Pinpoint the cell where the given text exists, returning its (x, y) midpoint coordinate. 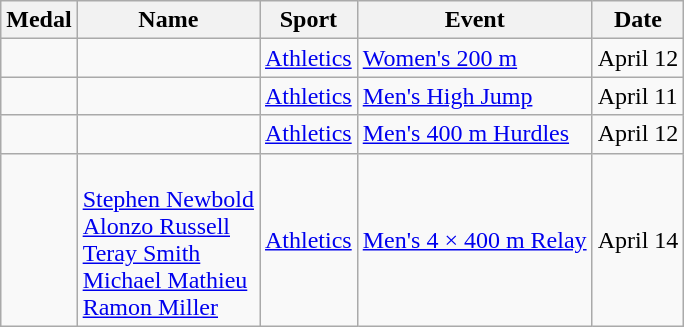
Men's High Jump (474, 96)
Stephen NewboldAlonzo RussellTeray SmithMichael MathieuRamon Miller (168, 240)
Name (168, 20)
Men's 400 m Hurdles (474, 134)
Women's 200 m (474, 58)
Medal (39, 20)
Date (638, 20)
April 11 (638, 96)
Men's 4 × 400 m Relay (474, 240)
Event (474, 20)
Sport (309, 20)
April 14 (638, 240)
